Search for the cell housing the specified text and yield its [x, y] center coordinate. 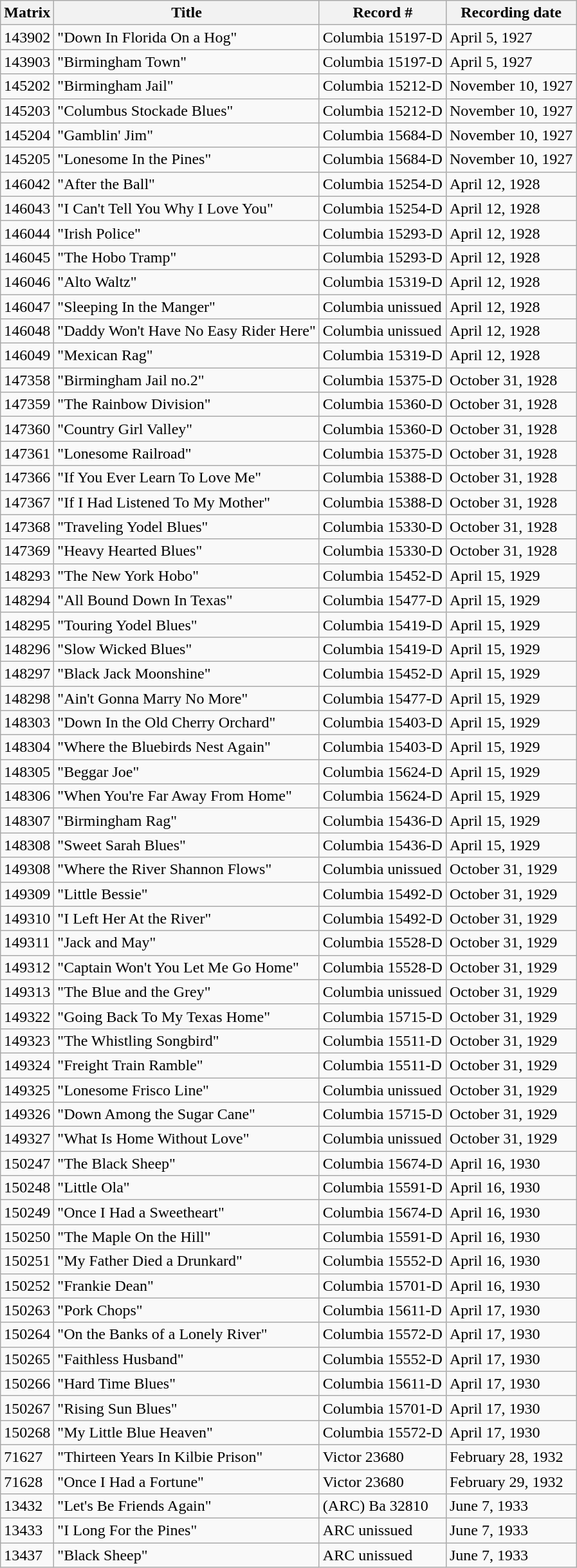
"Sweet Sarah Blues" [187, 845]
146042 [27, 184]
"Lonesome In the Pines" [187, 160]
Record # [382, 13]
148294 [27, 600]
"Mexican Rag" [187, 356]
"Black Sheep" [187, 1555]
150265 [27, 1359]
150264 [27, 1335]
147368 [27, 527]
149309 [27, 894]
"If You Ever Learn To Love Me" [187, 478]
"Birmingham Jail no.2" [187, 380]
"Faithless Husband" [187, 1359]
147360 [27, 429]
146049 [27, 356]
148293 [27, 576]
"Down In the Old Cherry Orchard" [187, 723]
"Daddy Won't Have No Easy Rider Here" [187, 331]
"Thirteen Years In Kilbie Prison" [187, 1457]
147366 [27, 478]
"After the Ball" [187, 184]
"Slow Wicked Blues" [187, 649]
145204 [27, 135]
"Traveling Yodel Blues" [187, 527]
"Alto Waltz" [187, 282]
"Going Back To My Texas Home" [187, 1016]
150267 [27, 1408]
"The Maple On the Hill" [187, 1237]
"Birmingham Rag" [187, 821]
150268 [27, 1432]
150266 [27, 1383]
"Irish Police" [187, 233]
"The Whistling Songbird" [187, 1041]
147359 [27, 405]
143903 [27, 62]
150247 [27, 1163]
150250 [27, 1237]
13437 [27, 1555]
"Touring Yodel Blues" [187, 624]
Title [187, 13]
148296 [27, 649]
146045 [27, 257]
143902 [27, 37]
"Where the Bluebirds Nest Again" [187, 747]
"I Can't Tell You Why I Love You" [187, 208]
"Little Ola" [187, 1188]
"Columbus Stockade Blues" [187, 111]
"Little Bessie" [187, 894]
149324 [27, 1065]
"Lonesome Railroad" [187, 453]
"All Bound Down In Texas" [187, 600]
"Hard Time Blues" [187, 1383]
(ARC) Ba 32810 [382, 1506]
146046 [27, 282]
"Pork Chops" [187, 1310]
"Black Jack Moonshine" [187, 673]
149326 [27, 1115]
145203 [27, 111]
147361 [27, 453]
13433 [27, 1531]
150248 [27, 1188]
"On the Banks of a Lonely River" [187, 1335]
149311 [27, 943]
"I Long For the Pines" [187, 1531]
147369 [27, 551]
"Where the River Shannon Flows" [187, 870]
"Gamblin' Jim" [187, 135]
"Down In Florida On a Hog" [187, 37]
"Let's Be Friends Again" [187, 1506]
"Heavy Hearted Blues" [187, 551]
71628 [27, 1481]
148297 [27, 673]
"Sleeping In the Manger" [187, 307]
Recording date [511, 13]
146043 [27, 208]
150252 [27, 1286]
"Freight Train Ramble" [187, 1065]
148303 [27, 723]
"My Little Blue Heaven" [187, 1432]
"Beggar Joe" [187, 772]
"The Hobo Tramp" [187, 257]
148298 [27, 698]
150251 [27, 1261]
149327 [27, 1139]
"The Rainbow Division" [187, 405]
146047 [27, 307]
150249 [27, 1212]
"Birmingham Jail" [187, 86]
"The Blue and the Grey" [187, 992]
149313 [27, 992]
"I Left Her At the River" [187, 918]
"Once I Had a Sweetheart" [187, 1212]
148308 [27, 845]
149325 [27, 1090]
145202 [27, 86]
146044 [27, 233]
"Frankie Dean" [187, 1286]
"Country Girl Valley" [187, 429]
149310 [27, 918]
"Jack and May" [187, 943]
149308 [27, 870]
147358 [27, 380]
148295 [27, 624]
"Captain Won't You Let Me Go Home" [187, 967]
"Rising Sun Blues" [187, 1408]
149323 [27, 1041]
"When You're Far Away From Home" [187, 796]
149322 [27, 1016]
February 28, 1932 [511, 1457]
13432 [27, 1506]
"Lonesome Frisco Line" [187, 1090]
149312 [27, 967]
"Once I Had a Fortune" [187, 1481]
71627 [27, 1457]
146048 [27, 331]
148304 [27, 747]
148305 [27, 772]
148307 [27, 821]
150263 [27, 1310]
147367 [27, 502]
"The Black Sheep" [187, 1163]
February 29, 1932 [511, 1481]
"The New York Hobo" [187, 576]
148306 [27, 796]
Matrix [27, 13]
145205 [27, 160]
"Birmingham Town" [187, 62]
"My Father Died a Drunkard" [187, 1261]
"If I Had Listened To My Mother" [187, 502]
"What Is Home Without Love" [187, 1139]
"Ain't Gonna Marry No More" [187, 698]
"Down Among the Sugar Cane" [187, 1115]
